Provide the (x, y) coordinate of the cell's center where the given text is located.  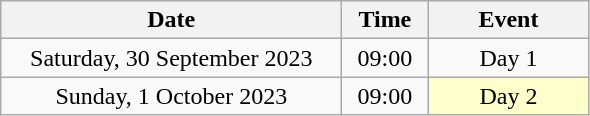
Day 2 (508, 96)
Time (385, 20)
Date (172, 20)
Day 1 (508, 58)
Event (508, 20)
Sunday, 1 October 2023 (172, 96)
Saturday, 30 September 2023 (172, 58)
